From the cell containing the given text, extract its center point as [X, Y] coordinate. 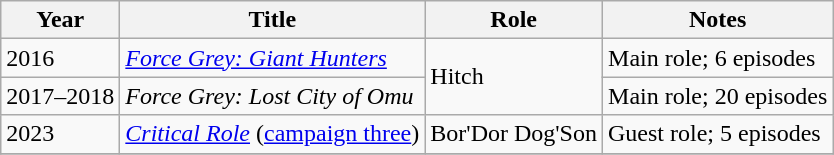
Force Grey: Lost City of Omu [272, 96]
Bor'Dor Dog'Son [514, 134]
Title [272, 20]
Year [60, 20]
Main role; 6 episodes [718, 58]
2023 [60, 134]
Critical Role (campaign three) [272, 134]
2016 [60, 58]
Hitch [514, 77]
Notes [718, 20]
Role [514, 20]
2017–2018 [60, 96]
Force Grey: Giant Hunters [272, 58]
Main role; 20 episodes [718, 96]
Guest role; 5 episodes [718, 134]
